Find where the given text appears and provide that cell's center as [X, Y] coordinate. 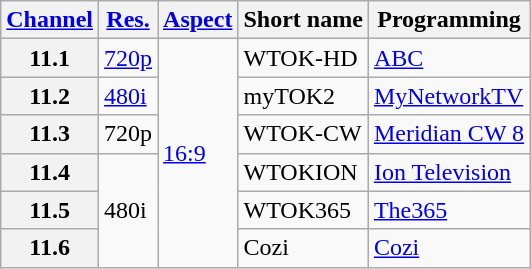
MyNetworkTV [448, 96]
11.1 [50, 58]
WTOK365 [303, 210]
16:9 [198, 153]
11.6 [50, 248]
11.4 [50, 172]
myTOK2 [303, 96]
WTOK-HD [303, 58]
Res. [128, 20]
11.2 [50, 96]
WTOKION [303, 172]
Channel [50, 20]
The365 [448, 210]
11.5 [50, 210]
Meridian CW 8 [448, 134]
Ion Television [448, 172]
Short name [303, 20]
11.3 [50, 134]
Programming [448, 20]
WTOK-CW [303, 134]
ABC [448, 58]
Aspect [198, 20]
